Provide the (x, y) coordinate of the cell's center where the given text is located.  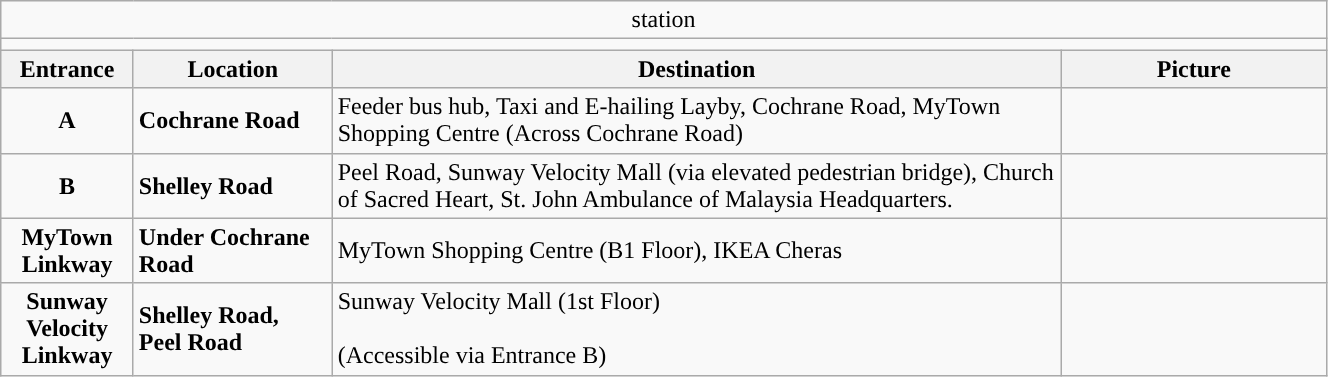
Under Cochrane Road (232, 250)
MyTown Shopping Centre (B1 Floor), IKEA Cheras (696, 250)
Peel Road, Sunway Velocity Mall (via elevated pedestrian bridge), Church of Sacred Heart, St. John Ambulance of Malaysia Headquarters. (696, 186)
Entrance (68, 69)
MyTown Linkway (68, 250)
B (68, 186)
Picture (1194, 69)
Location (232, 69)
Shelley Road (232, 186)
Feeder bus hub, Taxi and E-hailing Layby, Cochrane Road, MyTown Shopping Centre (Across Cochrane Road) (696, 120)
station (664, 20)
Sunway Velocity Linkway (68, 329)
Sunway Velocity Mall (1st Floor)(Accessible via Entrance B) (696, 329)
Cochrane Road (232, 120)
Destination (696, 69)
A (68, 120)
Shelley Road, Peel Road (232, 329)
